Find where the given text appears and provide that cell's center as (x, y) coordinate. 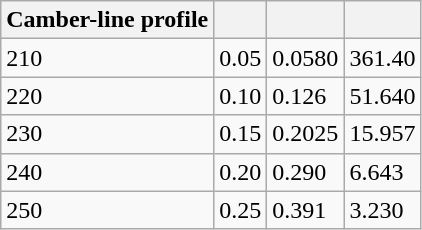
0.10 (240, 96)
3.230 (382, 210)
361.40 (382, 58)
0.0580 (306, 58)
6.643 (382, 172)
0.126 (306, 96)
220 (108, 96)
0.15 (240, 134)
0.391 (306, 210)
Camber-line profile (108, 20)
240 (108, 172)
0.20 (240, 172)
250 (108, 210)
230 (108, 134)
0.25 (240, 210)
0.05 (240, 58)
15.957 (382, 134)
0.290 (306, 172)
51.640 (382, 96)
210 (108, 58)
0.2025 (306, 134)
